Pinpoint the cell where the given text exists, returning its (X, Y) midpoint coordinate. 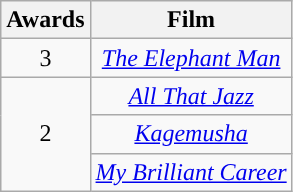
2 (46, 134)
Film (191, 20)
3 (46, 58)
The Elephant Man (191, 58)
All That Jazz (191, 96)
Kagemusha (191, 134)
My Brilliant Career (191, 172)
Awards (46, 20)
